Provide the (x, y) coordinate of the cell's center where the given text is located.  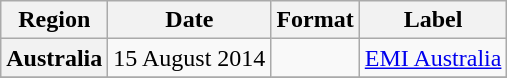
Date (190, 20)
Label (433, 20)
EMI Australia (433, 58)
Region (54, 20)
Format (315, 20)
15 August 2014 (190, 58)
Australia (54, 58)
